Locate the cell with the specified text and output its (X, Y) center coordinate. 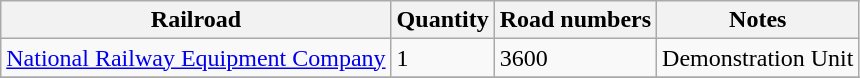
1 (442, 58)
Demonstration Unit (758, 58)
Railroad (196, 20)
Notes (758, 20)
National Railway Equipment Company (196, 58)
Quantity (442, 20)
Road numbers (575, 20)
3600 (575, 58)
